Scan for the cell matching the given text and deliver its [x, y] coordinate at center. 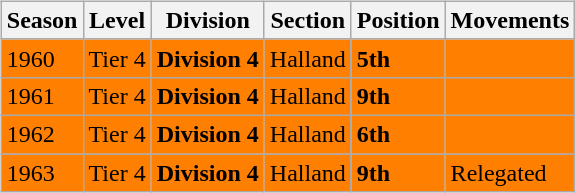
Relegated [510, 173]
Season [42, 20]
1960 [42, 58]
Position [398, 20]
6th [398, 134]
1961 [42, 96]
1962 [42, 134]
Movements [510, 20]
Level [117, 20]
1963 [42, 173]
5th [398, 58]
Section [308, 20]
Division [208, 20]
